Identify which cell holds the provided text, then report its [x, y] central coordinate. 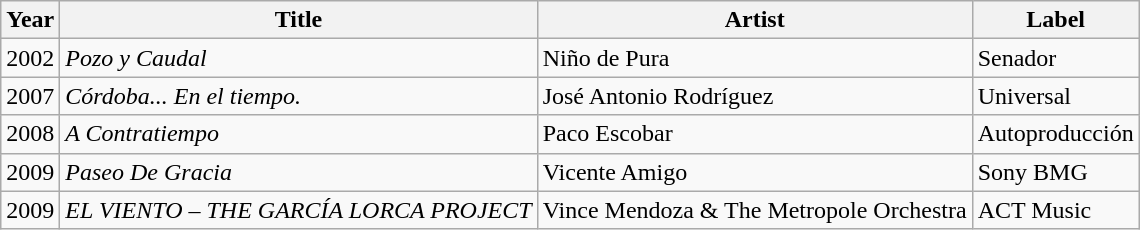
Paco Escobar [754, 134]
2007 [30, 96]
2008 [30, 134]
José Antonio Rodríguez [754, 96]
Vince Mendoza & The Metropole Orchestra [754, 210]
Paseo De Gracia [298, 172]
Sony BMG [1056, 172]
Córdoba... En el tiempo. [298, 96]
Autoproducción [1056, 134]
Title [298, 20]
Niño de Pura [754, 58]
Artist [754, 20]
EL VIENTO – THE GARCÍA LORCA PROJECT [298, 210]
A Contratiempo [298, 134]
2002 [30, 58]
Label [1056, 20]
Universal [1056, 96]
Vicente Amigo [754, 172]
ACT Music [1056, 210]
Year [30, 20]
Senador [1056, 58]
Pozo y Caudal [298, 58]
